Search for the cell housing the specified text and yield its [X, Y] center coordinate. 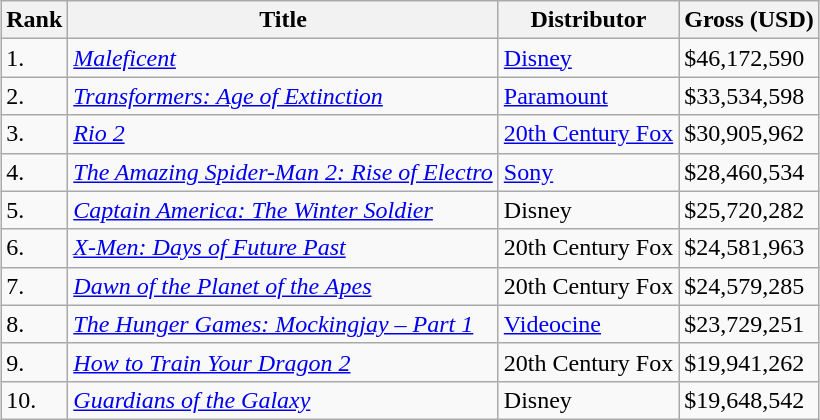
$24,581,963 [750, 248]
Rio 2 [284, 134]
6. [34, 248]
8. [34, 324]
Dawn of the Planet of the Apes [284, 286]
$19,648,542 [750, 400]
3. [34, 134]
$28,460,534 [750, 172]
Sony [588, 172]
$46,172,590 [750, 58]
$30,905,962 [750, 134]
7. [34, 286]
Gross (USD) [750, 20]
Guardians of the Galaxy [284, 400]
Distributor [588, 20]
$25,720,282 [750, 210]
Title [284, 20]
5. [34, 210]
The Amazing Spider-Man 2: Rise of Electro [284, 172]
$33,534,598 [750, 96]
Paramount [588, 96]
1. [34, 58]
Videocine [588, 324]
Captain America: The Winter Soldier [284, 210]
10. [34, 400]
Maleficent [284, 58]
2. [34, 96]
Rank [34, 20]
$19,941,262 [750, 362]
4. [34, 172]
The Hunger Games: Mockingjay – Part 1 [284, 324]
$24,579,285 [750, 286]
X-Men: Days of Future Past [284, 248]
How to Train Your Dragon 2 [284, 362]
$23,729,251 [750, 324]
Transformers: Age of Extinction [284, 96]
9. [34, 362]
